Return the (x, y) coordinate for the center point of the cell that contains the specified text.  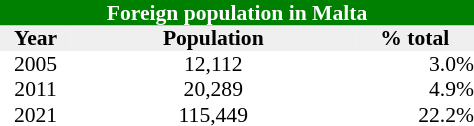
12,112 (213, 64)
2005 (36, 64)
3.0% (414, 64)
Foreign population in Malta (237, 13)
Year (36, 39)
20,289 (213, 89)
4.9% (414, 89)
% total (414, 39)
Population (213, 39)
2011 (36, 89)
